Identify which cell holds the provided text, then report its (x, y) central coordinate. 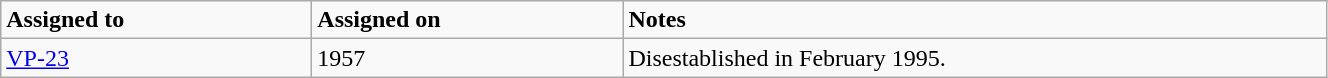
Disestablished in February 1995. (975, 58)
1957 (468, 58)
Notes (975, 20)
VP-23 (156, 58)
Assigned to (156, 20)
Assigned on (468, 20)
